Determine the (x, y) coordinate at the center of the cell enclosing the given text.  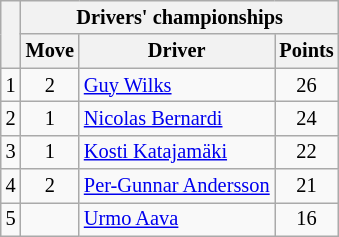
Per-Gunnar Andersson (177, 186)
Kosti Katajamäki (177, 152)
Drivers' championships (180, 17)
5 (11, 219)
Move (50, 51)
26 (307, 85)
3 (11, 152)
21 (307, 186)
Driver (177, 51)
Urmo Aava (177, 219)
Guy Wilks (177, 85)
Points (307, 51)
4 (11, 186)
24 (307, 118)
16 (307, 219)
22 (307, 152)
Nicolas Bernardi (177, 118)
